Extract the (x, y) coordinate from the center of the cell holding the provided text.  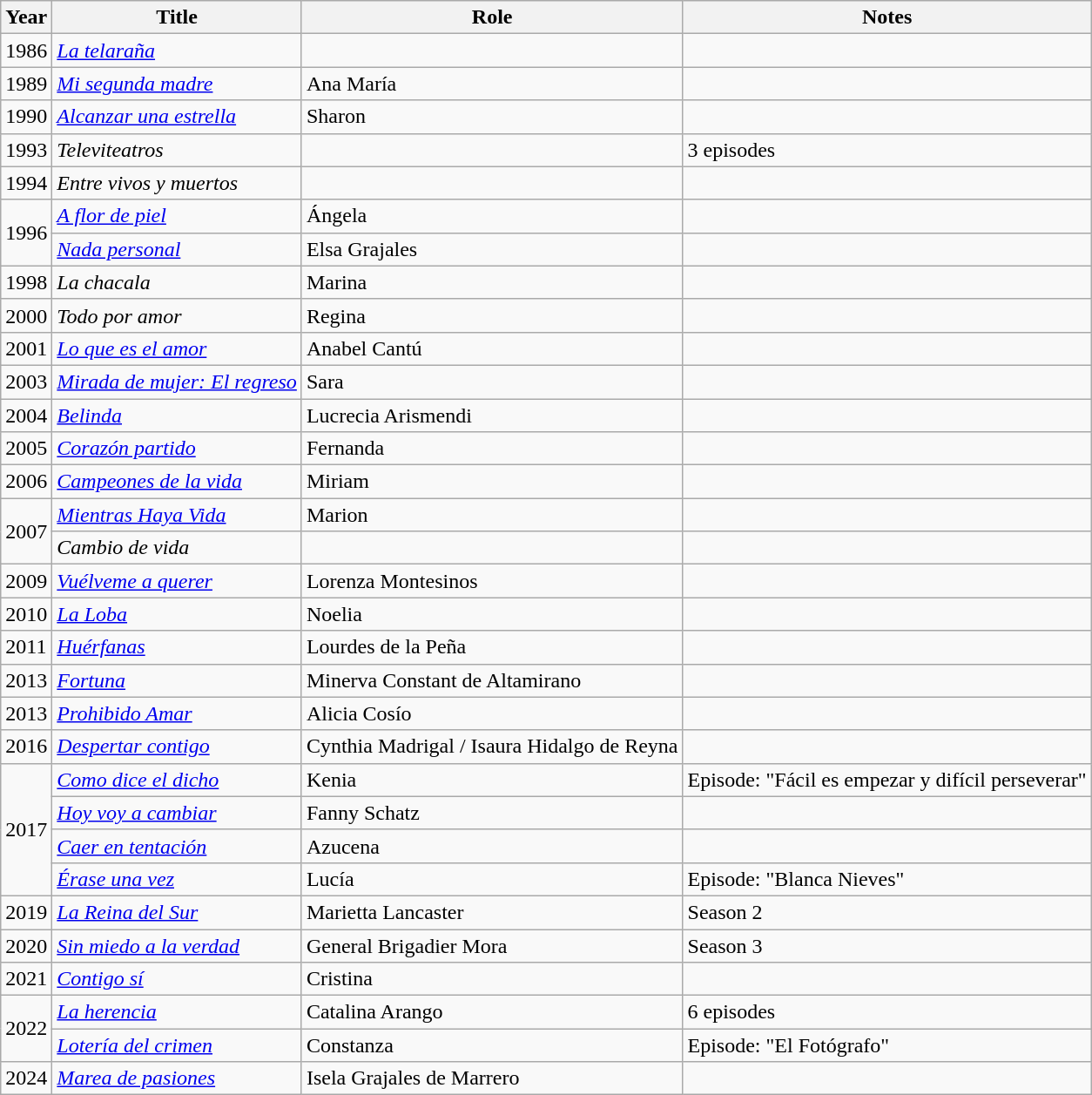
2020 (26, 945)
2022 (26, 1029)
Mientras Haya Vida (178, 515)
Contigo sí (178, 979)
Ángela (492, 216)
1989 (26, 84)
2011 (26, 647)
Miriam (492, 482)
Notes (886, 17)
2006 (26, 482)
Episode: "Fácil es empezar y difícil perseverar" (886, 780)
Todo por amor (178, 315)
Huérfanas (178, 647)
Episode: "El Fotógrafo" (886, 1045)
Episode: "Blanca Nieves" (886, 879)
Alcanzar una estrella (178, 117)
2017 (26, 829)
2024 (26, 1078)
2000 (26, 315)
La telaraña (178, 51)
Mi segunda madre (178, 84)
Season 3 (886, 945)
Role (492, 17)
Marea de pasiones (178, 1078)
Prohibido Amar (178, 713)
Year (26, 17)
Lo que es el amor (178, 348)
A flor de piel (178, 216)
La herencia (178, 1012)
Noelia (492, 614)
Sara (492, 382)
Anabel Cantú (492, 348)
Fernanda (492, 449)
Sharon (492, 117)
Despertar contigo (178, 747)
Isela Grajales de Marrero (492, 1078)
Marina (492, 282)
Sin miedo a la verdad (178, 945)
Como dice el dicho (178, 780)
Elsa Grajales (492, 249)
1993 (26, 150)
Nada personal (178, 249)
Catalina Arango (492, 1012)
La Loba (178, 614)
Belinda (178, 416)
1990 (26, 117)
2021 (26, 979)
3 episodes (886, 150)
Azucena (492, 846)
6 episodes (886, 1012)
Marietta Lancaster (492, 912)
2016 (26, 747)
1998 (26, 282)
Caer en tentación (178, 846)
Vuélveme a querer (178, 581)
Érase una vez (178, 879)
Regina (492, 315)
Ana María (492, 84)
Cristina (492, 979)
Minerva Constant de Altamirano (492, 680)
Cynthia Madrigal / Isaura Hidalgo de Reyna (492, 747)
Campeones de la vida (178, 482)
Lucía (492, 879)
Hoy voy a cambiar (178, 813)
Lucrecia Arismendi (492, 416)
Entre vivos y muertos (178, 183)
Lourdes de la Peña (492, 647)
2001 (26, 348)
Lorenza Montesinos (492, 581)
Cambio de vida (178, 548)
2004 (26, 416)
La chacala (178, 282)
1996 (26, 233)
1994 (26, 183)
Televiteatros (178, 150)
Constanza (492, 1045)
2010 (26, 614)
2005 (26, 449)
Lotería del crimen (178, 1045)
Mirada de mujer: El regreso (178, 382)
2007 (26, 531)
Alicia Cosío (492, 713)
Season 2 (886, 912)
Title (178, 17)
2019 (26, 912)
Kenia (492, 780)
Marion (492, 515)
1986 (26, 51)
General Brigadier Mora (492, 945)
La Reina del Sur (178, 912)
Fortuna (178, 680)
Corazón partido (178, 449)
Fanny Schatz (492, 813)
2009 (26, 581)
2003 (26, 382)
